Capture the cell that displays the provided text and extract its (x, y) central coordinate. 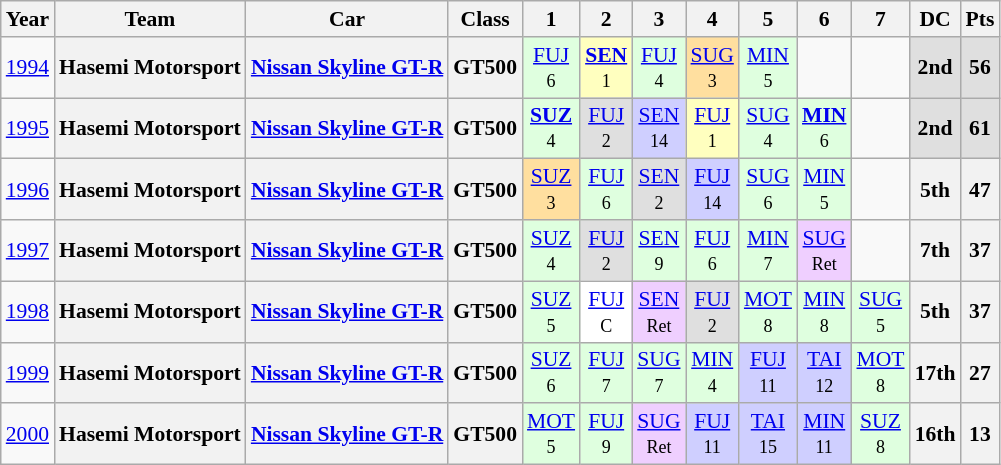
FUJ9 (606, 434)
Year (28, 19)
SUG7 (658, 372)
2 (606, 19)
1999 (28, 372)
61 (980, 128)
47 (980, 190)
TAI15 (768, 434)
3 (658, 19)
FUJC (606, 312)
MIN11 (824, 434)
FUJ7 (606, 372)
SUG4 (768, 128)
27 (980, 372)
1996 (28, 190)
5 (768, 19)
SENRet (658, 312)
1998 (28, 312)
SEN14 (658, 128)
FUJ14 (712, 190)
FUJ4 (658, 68)
16th (936, 434)
1995 (28, 128)
13 (980, 434)
DC (936, 19)
MIN6 (824, 128)
56 (980, 68)
SUZ8 (880, 434)
SUZ6 (551, 372)
7th (936, 250)
MOT5 (551, 434)
6 (824, 19)
SEN2 (658, 190)
SUZ3 (551, 190)
2000 (28, 434)
TAI12 (824, 372)
7 (880, 19)
SUZ5 (551, 312)
1997 (28, 250)
SUG5 (880, 312)
MIN8 (824, 312)
1 (551, 19)
MIN7 (768, 250)
Class (485, 19)
Team (150, 19)
SUG6 (768, 190)
SEN1 (606, 68)
SEN9 (658, 250)
MIN4 (712, 372)
17th (936, 372)
1994 (28, 68)
Pts (980, 19)
SUG3 (712, 68)
Car (347, 19)
4 (712, 19)
FUJ1 (712, 128)
